Return the (x, y) coordinate for the center point of the cell that contains the specified text.  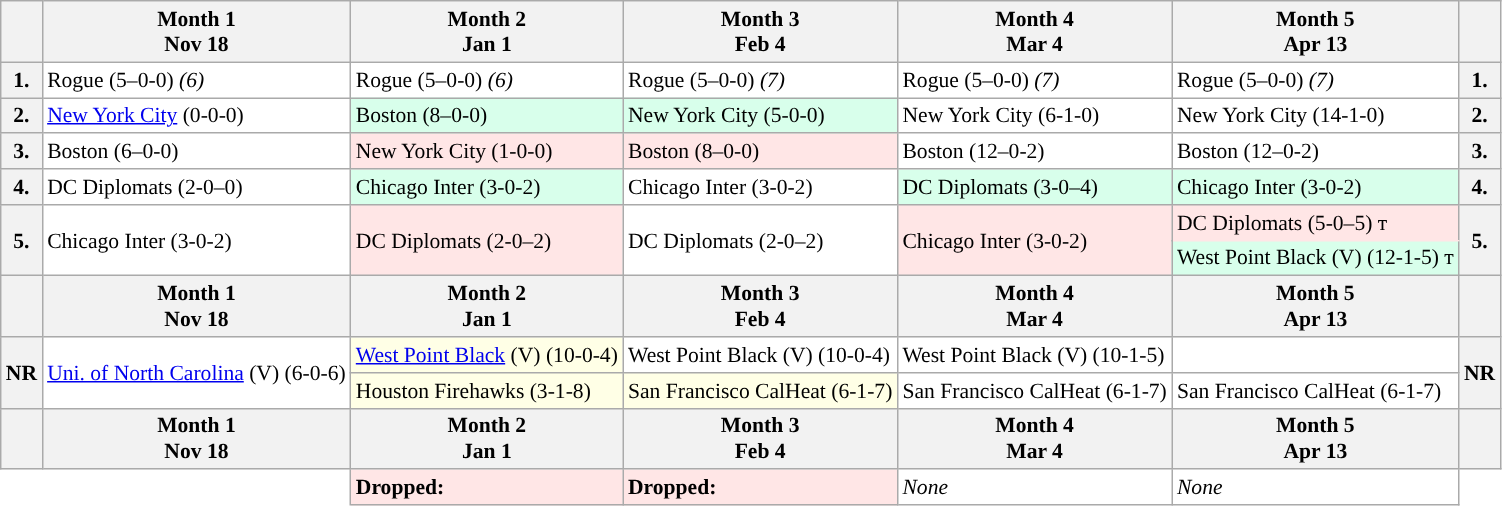
New York City (1-0-0) (487, 152)
New York City (0-0-0) (196, 116)
Boston (6–0-0) (196, 152)
West Point Black (V) (10-1-5) (1034, 355)
Uni. of North Carolina (V) (6-0-6) (196, 372)
New York City (6-1-0) (1034, 116)
New York City (14-1-0) (1316, 116)
DC Diplomats (3-0–4) (1034, 187)
New York City (5-0-0) (760, 116)
Houston Firehawks (3-1-8) (487, 391)
West Point Black (V) (12-1-5) т (1316, 258)
DC Diplomats (5-0–5) т (1316, 223)
DC Diplomats (2-0–0) (196, 187)
